Locate the cell with the specified text and output its [X, Y] center coordinate. 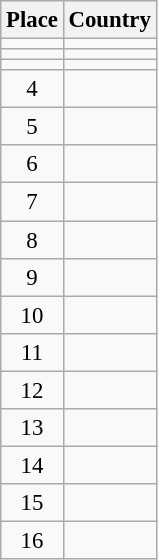
4 [32, 89]
9 [32, 277]
16 [32, 540]
11 [32, 352]
6 [32, 165]
7 [32, 202]
10 [32, 315]
15 [32, 503]
13 [32, 428]
Country [110, 20]
5 [32, 127]
8 [32, 240]
12 [32, 390]
14 [32, 465]
Place [32, 20]
